Search for the cell housing the specified text and yield its (X, Y) center coordinate. 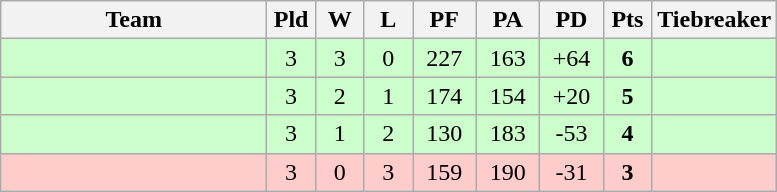
L (388, 20)
Tiebreaker (714, 20)
Team (134, 20)
Pts (628, 20)
-31 (572, 172)
-53 (572, 134)
6 (628, 58)
159 (444, 172)
PF (444, 20)
227 (444, 58)
+64 (572, 58)
5 (628, 96)
+20 (572, 96)
PA (508, 20)
4 (628, 134)
190 (508, 172)
154 (508, 96)
130 (444, 134)
W (340, 20)
PD (572, 20)
163 (508, 58)
183 (508, 134)
174 (444, 96)
Pld (292, 20)
